Detect which cell encompasses the target text, then output its [x, y] center coordinate. 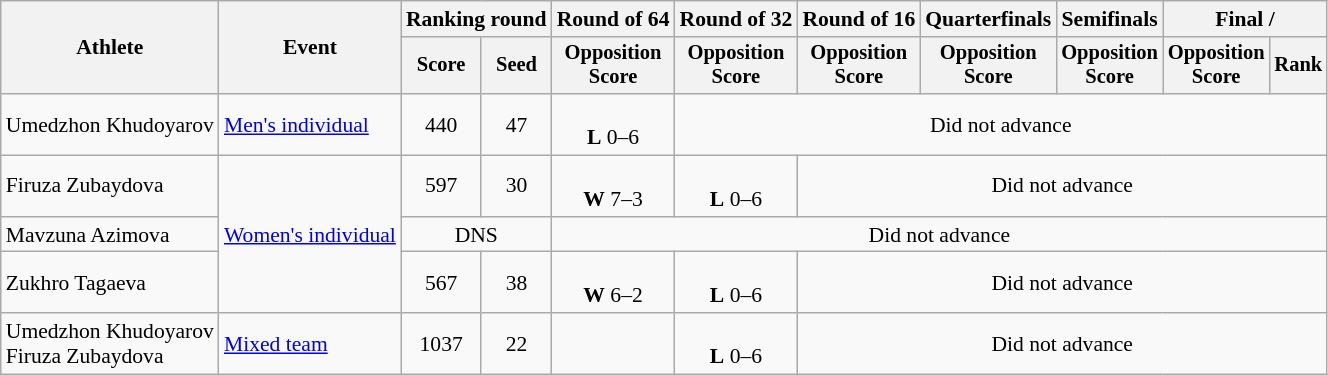
Mixed team [310, 344]
W 7–3 [614, 186]
Women's individual [310, 235]
Firuza Zubaydova [110, 186]
30 [516, 186]
Seed [516, 66]
Round of 32 [736, 19]
Score [442, 66]
Athlete [110, 48]
38 [516, 282]
Quarterfinals [988, 19]
567 [442, 282]
Umedzhon KhudoyarovFiruza Zubaydova [110, 344]
Event [310, 48]
Umedzhon Khudoyarov [110, 124]
597 [442, 186]
W 6–2 [614, 282]
440 [442, 124]
Zukhro Tagaeva [110, 282]
Rank [1298, 66]
22 [516, 344]
1037 [442, 344]
Final / [1245, 19]
47 [516, 124]
Round of 64 [614, 19]
DNS [476, 235]
Ranking round [476, 19]
Semifinals [1110, 19]
Round of 16 [858, 19]
Mavzuna Azimova [110, 235]
Men's individual [310, 124]
